From the cell containing the given text, extract its center point as [x, y] coordinate. 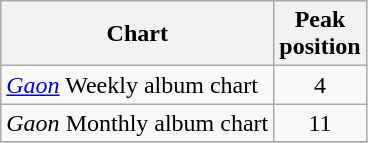
11 [320, 123]
Gaon Weekly album chart [138, 85]
Peakposition [320, 34]
Chart [138, 34]
4 [320, 85]
Gaon Monthly album chart [138, 123]
